Locate the cell with the specified text and output its [X, Y] center coordinate. 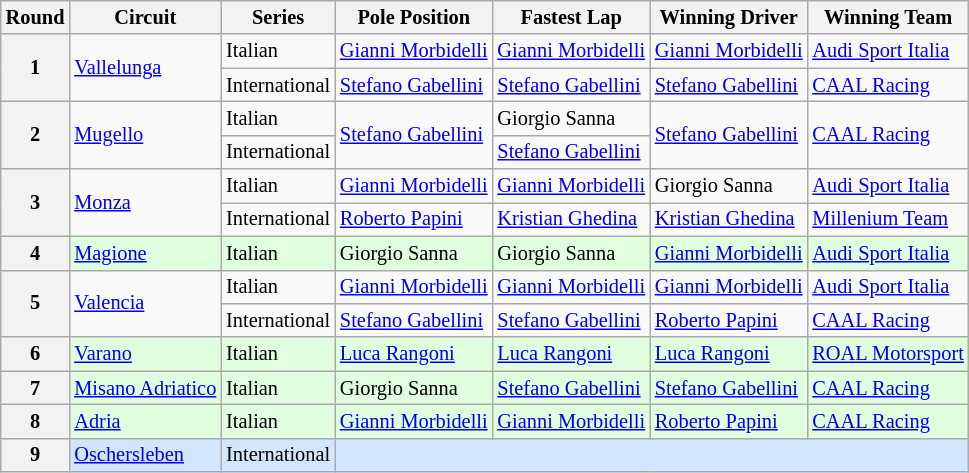
ROAL Motorsport [888, 354]
4 [36, 253]
Varano [145, 354]
Winning Driver [728, 17]
Series [278, 17]
Fastest Lap [570, 17]
Adria [145, 421]
Monza [145, 202]
Valencia [145, 304]
3 [36, 202]
Vallelunga [145, 68]
Round [36, 17]
5 [36, 304]
6 [36, 354]
Millenium Team [888, 219]
Misano Adriatico [145, 388]
Circuit [145, 17]
1 [36, 68]
Magione [145, 253]
7 [36, 388]
Oschersleben [145, 455]
Pole Position [414, 17]
9 [36, 455]
2 [36, 134]
8 [36, 421]
Mugello [145, 134]
Winning Team [888, 17]
